Capture the cell that displays the provided text and extract its (X, Y) central coordinate. 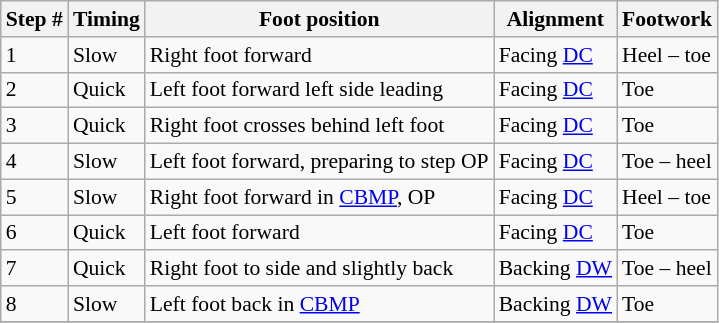
Left foot forward, preparing to step OP (320, 162)
Right foot crosses behind left foot (320, 126)
Step # (34, 19)
Left foot forward (320, 233)
7 (34, 269)
3 (34, 126)
Alignment (556, 19)
5 (34, 197)
Timing (106, 19)
Left foot back in CBMP (320, 304)
8 (34, 304)
6 (34, 233)
1 (34, 55)
4 (34, 162)
Right foot forward in CBMP, OP (320, 197)
Footwork (667, 19)
Left foot forward left side leading (320, 90)
2 (34, 90)
Right foot to side and slightly back (320, 269)
Right foot forward (320, 55)
Foot position (320, 19)
